Determine the [x, y] coordinate at the center of the cell enclosing the given text.  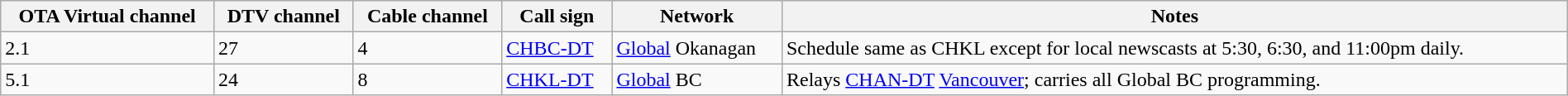
5.1 [108, 79]
24 [284, 79]
27 [284, 48]
Notes [1174, 17]
CHKL-DT [557, 79]
4 [428, 48]
2.1 [108, 48]
Global BC [697, 79]
OTA Virtual channel [108, 17]
Network [697, 17]
CHBC-DT [557, 48]
Relays CHAN-DT Vancouver; carries all Global BC programming. [1174, 79]
Schedule same as CHKL except for local newscasts at 5:30, 6:30, and 11:00pm daily. [1174, 48]
Global Okanagan [697, 48]
Call sign [557, 17]
DTV channel [284, 17]
Cable channel [428, 17]
8 [428, 79]
